From the cell containing the given text, extract its center point as (X, Y) coordinate. 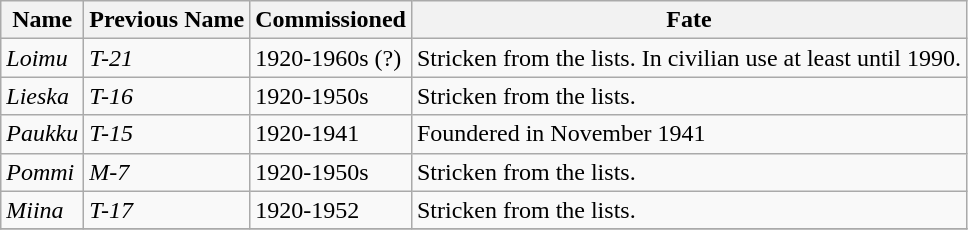
Pommi (42, 172)
T-17 (167, 210)
Miina (42, 210)
Fate (688, 20)
T-21 (167, 58)
1920-1941 (331, 134)
Commissioned (331, 20)
T-16 (167, 96)
Loimu (42, 58)
Stricken from the lists. In civilian use at least until 1990. (688, 58)
Name (42, 20)
Previous Name (167, 20)
M-7 (167, 172)
Paukku (42, 134)
Lieska (42, 96)
1920-1960s (?) (331, 58)
Foundered in November 1941 (688, 134)
T-15 (167, 134)
1920-1952 (331, 210)
